Return [x, y] of the center of cell containing provided text 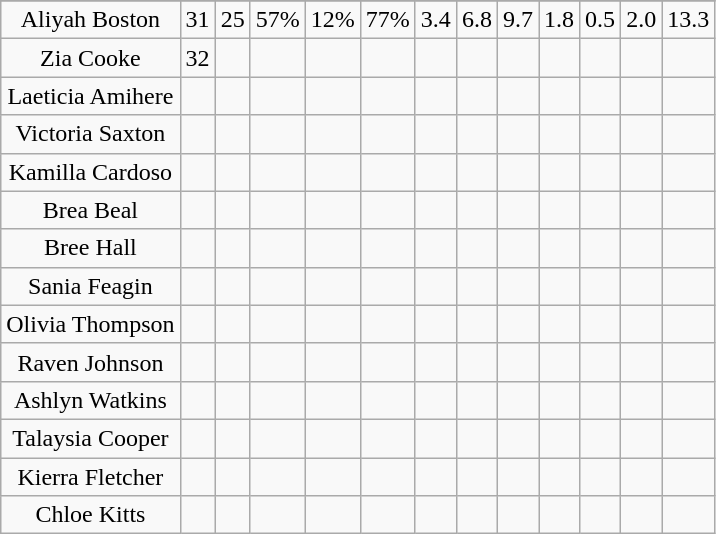
9.7 [518, 20]
0.5 [600, 20]
77% [388, 20]
Ashlyn Watkins [90, 400]
Victoria Saxton [90, 134]
Olivia Thompson [90, 324]
3.4 [436, 20]
Aliyah Boston [90, 20]
6.8 [476, 20]
Chloe Kitts [90, 515]
Laeticia Amihere [90, 96]
Kamilla Cardoso [90, 172]
Brea Beal [90, 210]
Talaysia Cooper [90, 438]
12% [332, 20]
2.0 [642, 20]
13.3 [688, 20]
Raven Johnson [90, 362]
Bree Hall [90, 248]
25 [232, 20]
31 [198, 20]
57% [278, 20]
1.8 [560, 20]
32 [198, 58]
Sania Feagin [90, 286]
Zia Cooke [90, 58]
Kierra Fletcher [90, 477]
